Provide the (X, Y) coordinate of the cell's center where the given text is located.  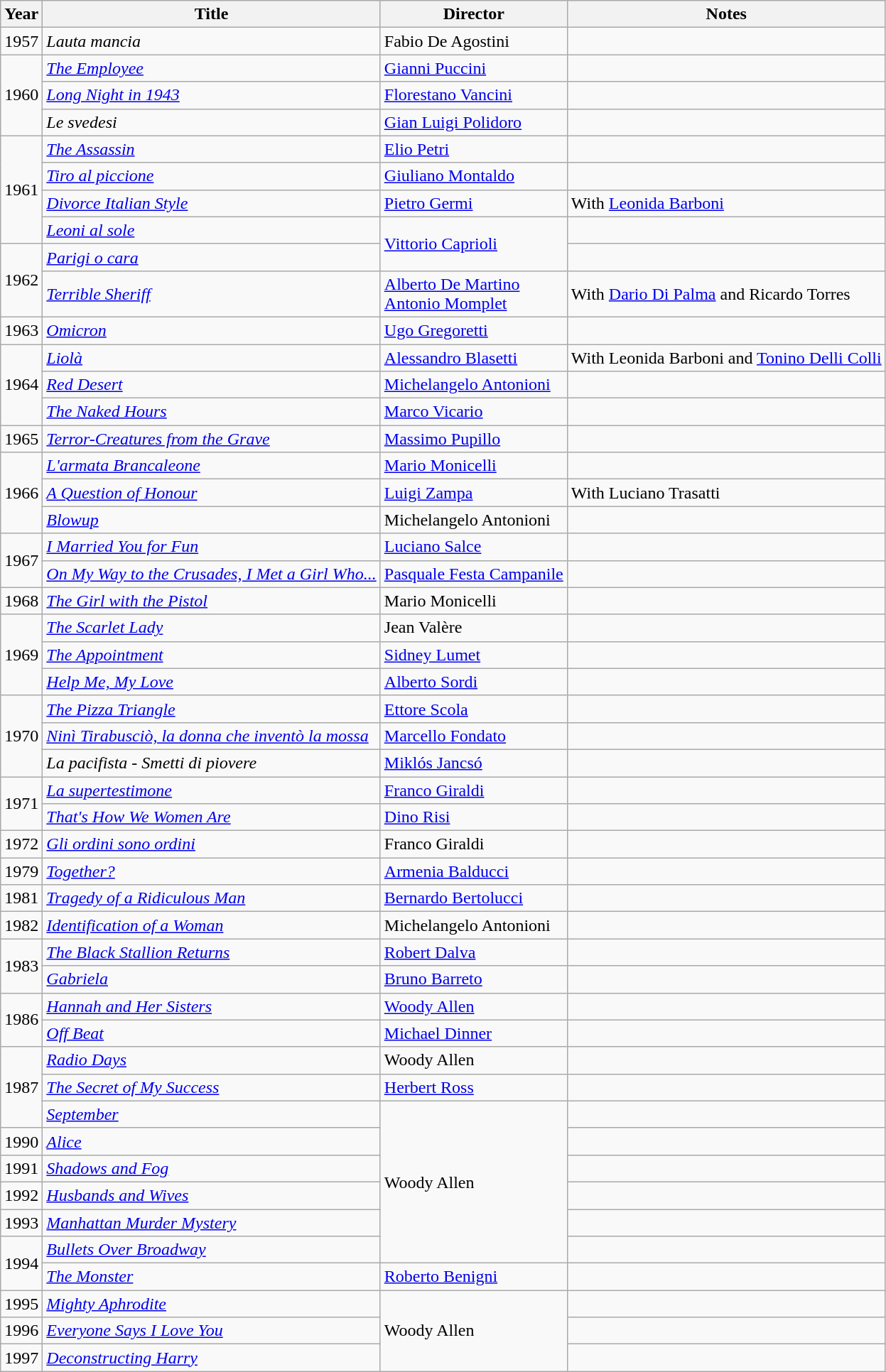
Tragedy of a Ridiculous Man (212, 898)
1957 (21, 41)
Alice (212, 1141)
1963 (21, 330)
With Luciano Trasatti (726, 493)
1996 (21, 1331)
Sidney Lumet (473, 655)
1991 (21, 1168)
Liolà (212, 357)
Bruno Barreto (473, 979)
Blowup (212, 520)
1962 (21, 280)
A Question of Honour (212, 493)
Ettore Scola (473, 709)
Marcello Fondato (473, 736)
Together? (212, 871)
The Employee (212, 68)
1992 (21, 1195)
Director (473, 14)
Michael Dinner (473, 1033)
1965 (21, 439)
Luciano Salce (473, 547)
The Assassin (212, 149)
1993 (21, 1222)
Alessandro Blasetti (473, 357)
Everyone Says I Love You (212, 1331)
1997 (21, 1358)
1964 (21, 384)
1994 (21, 1263)
1967 (21, 560)
Le svedesi (212, 122)
Robert Dalva (473, 952)
Massimo Pupillo (473, 439)
Armenia Balducci (473, 871)
Alberto Sordi (473, 682)
Year (21, 14)
La supertestimone (212, 790)
Title (212, 14)
Lauta mancia (212, 41)
Roberto Benigni (473, 1277)
The Scarlet Lady (212, 628)
Husbands and Wives (212, 1195)
Herbert Ross (473, 1087)
The Naked Hours (212, 412)
La pacifista - Smetti di piovere (212, 763)
Radio Days (212, 1060)
Bullets Over Broadway (212, 1250)
1990 (21, 1141)
Leoni al sole (212, 230)
Divorce Italian Style (212, 203)
Identification of a Woman (212, 925)
Off Beat (212, 1033)
1995 (21, 1304)
Hannah and Her Sisters (212, 1006)
Marco Vicario (473, 412)
Bernardo Bertolucci (473, 898)
Red Desert (212, 385)
On My Way to the Crusades, I Met a Girl Who... (212, 574)
1982 (21, 925)
I Married You for Fun (212, 547)
1968 (21, 601)
Deconstructing Harry (212, 1358)
Gian Luigi Polidoro (473, 122)
Miklós Jancsó (473, 763)
Gianni Puccini (473, 68)
With Leonida Barboni and Tonino Delli Colli (726, 357)
Notes (726, 14)
With Dario Di Palma and Ricardo Torres (726, 294)
Gli ordini sono ordini (212, 844)
With Leonida Barboni (726, 203)
Elio Petri (473, 149)
1983 (21, 966)
Help Me, My Love (212, 682)
1972 (21, 844)
1960 (21, 95)
1969 (21, 655)
September (212, 1114)
Florestano Vancini (473, 95)
Omicron (212, 330)
1986 (21, 1020)
Alberto De MartinoAntonio Momplet (473, 294)
Tiro al piccione (212, 176)
Dino Risi (473, 817)
1979 (21, 871)
Jean Valère (473, 628)
The Black Stallion Returns (212, 952)
The Monster (212, 1277)
That's How We Women Are (212, 817)
Manhattan Murder Mystery (212, 1222)
1987 (21, 1087)
Pietro Germi (473, 203)
1971 (21, 804)
The Appointment (212, 655)
The Secret of My Success (212, 1087)
Gabriela (212, 979)
Shadows and Fog (212, 1168)
Luigi Zampa (473, 493)
Parigi o cara (212, 257)
L'armata Brancaleone (212, 466)
Giuliano Montaldo (473, 176)
Terrible Sheriff (212, 294)
Vittorio Caprioli (473, 244)
Pasquale Festa Campanile (473, 574)
Ugo Gregoretti (473, 330)
The Girl with the Pistol (212, 601)
1961 (21, 190)
1981 (21, 898)
1970 (21, 736)
Mighty Aphrodite (212, 1304)
Terror-Creatures from the Grave (212, 439)
Ninì Tirabusciò, la donna che inventò la mossa (212, 736)
Fabio De Agostini (473, 41)
The Pizza Triangle (212, 709)
1966 (21, 493)
Long Night in 1943 (212, 95)
